Extract the (X, Y) coordinate from the center of the cell holding the provided text.  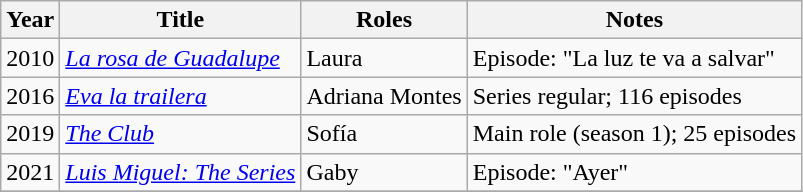
Laura (384, 58)
The Club (180, 134)
La rosa de Guadalupe (180, 58)
Adriana Montes (384, 96)
Title (180, 20)
2021 (30, 172)
Episode: "La luz te va a salvar" (634, 58)
2019 (30, 134)
Notes (634, 20)
Main role (season 1); 25 episodes (634, 134)
Roles (384, 20)
Episode: "Ayer" (634, 172)
2016 (30, 96)
2010 (30, 58)
Luis Miguel: The Series (180, 172)
Year (30, 20)
Sofía (384, 134)
Gaby (384, 172)
Eva la trailera (180, 96)
Series regular; 116 episodes (634, 96)
